Detect which cell encompasses the target text, then output its (X, Y) center coordinate. 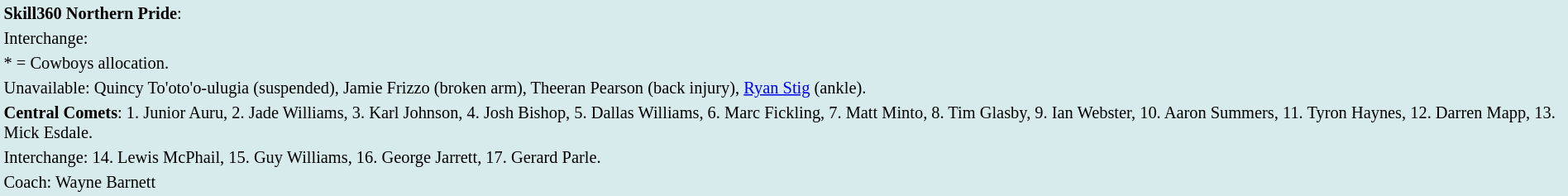
Skill360 Northern Pride: (784, 13)
Coach: Wayne Barnett (784, 182)
Interchange: 14. Lewis McPhail, 15. Guy Williams, 16. George Jarrett, 17. Gerard Parle. (784, 157)
Interchange: (784, 38)
Unavailable: Quincy To'oto'o-ulugia (suspended), Jamie Frizzo (broken arm), Theeran Pearson (back injury), Ryan Stig (ankle). (784, 88)
* = Cowboys allocation. (784, 63)
